Pinpoint the cell where the given text exists, returning its [X, Y] midpoint coordinate. 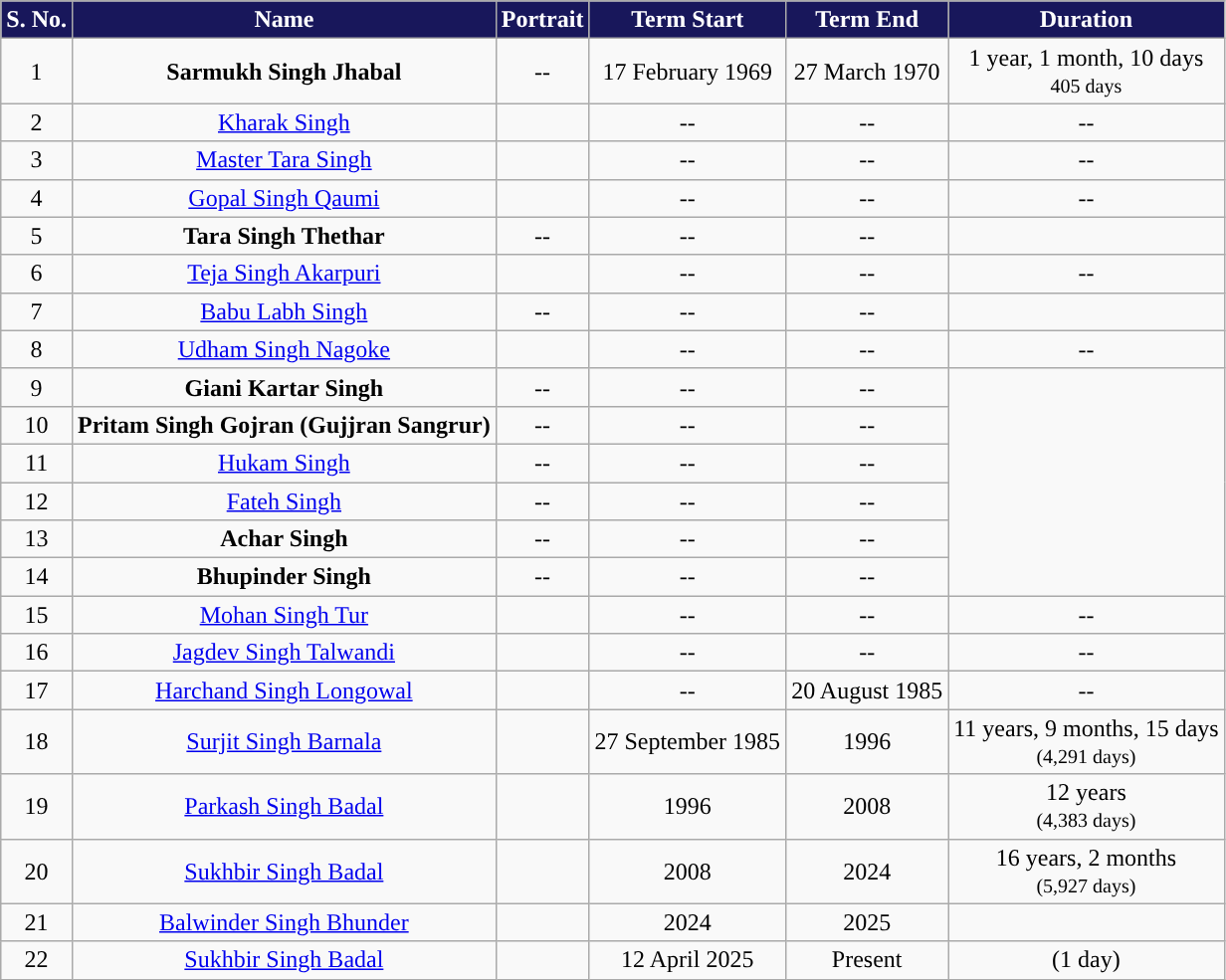
Duration [1087, 20]
Tara Singh Thethar [284, 236]
Term End [868, 20]
(1 day) [1087, 960]
2025 [868, 922]
16 [37, 653]
Mohan Singh Tur [284, 615]
22 [37, 960]
Jagdev Singh Talwandi [284, 653]
14 [37, 577]
Gopal Singh Qaumi [284, 198]
Balwinder Singh Bhunder [284, 922]
Parkash Singh Badal [284, 806]
Hukam Singh [284, 463]
Babu Labh Singh [284, 311]
19 [37, 806]
Kharak Singh [284, 122]
Udham Singh Nagoke [284, 349]
Sarmukh Singh Jhabal [284, 72]
6 [37, 274]
2 [37, 122]
Present [868, 960]
12 years(4,383 days) [1087, 806]
5 [37, 236]
1 year, 1 month, 10 days405 days [1087, 72]
8 [37, 349]
20 [37, 872]
3 [37, 160]
18 [37, 742]
12 [37, 500]
Fateh Singh [284, 500]
7 [37, 311]
1 [37, 72]
Name [284, 20]
Teja Singh Akarpuri [284, 274]
Pritam Singh Gojran (Gujjran Sangrur) [284, 425]
15 [37, 615]
9 [37, 387]
4 [37, 198]
Achar Singh [284, 539]
Surjit Singh Barnala [284, 742]
Bhupinder Singh [284, 577]
21 [37, 922]
10 [37, 425]
17 [37, 690]
12 April 2025 [688, 960]
11 years, 9 months, 15 days(4,291 days) [1087, 742]
11 [37, 463]
Term Start [688, 20]
16 years, 2 months(5,927 days) [1087, 872]
Harchand Singh Longowal [284, 690]
20 August 1985 [868, 690]
27 March 1970 [868, 72]
Master Tara Singh [284, 160]
13 [37, 539]
Portrait [542, 20]
Giani Kartar Singh [284, 387]
S. No. [37, 20]
27 September 1985 [688, 742]
17 February 1969 [688, 72]
